Locate the cell with the specified text and output its [x, y] center coordinate. 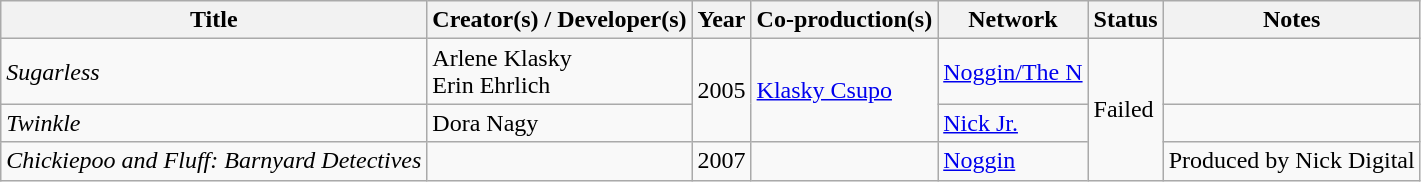
Creator(s) / Developer(s) [560, 20]
Failed [1126, 110]
2005 [722, 90]
Chickiepoo and Fluff: Barnyard Detectives [214, 161]
2007 [722, 161]
Co-production(s) [844, 20]
Year [722, 20]
Network [1013, 20]
Status [1126, 20]
Arlene KlaskyErin Ehrlich [560, 72]
Twinkle [214, 123]
Noggin [1013, 161]
Notes [1292, 20]
Klasky Csupo [844, 90]
Sugarless [214, 72]
Title [214, 20]
Nick Jr. [1013, 123]
Produced by Nick Digital [1292, 161]
Dora Nagy [560, 123]
Noggin/The N [1013, 72]
